For the text-containing cell, return its midpoint in (x, y) coordinate format. 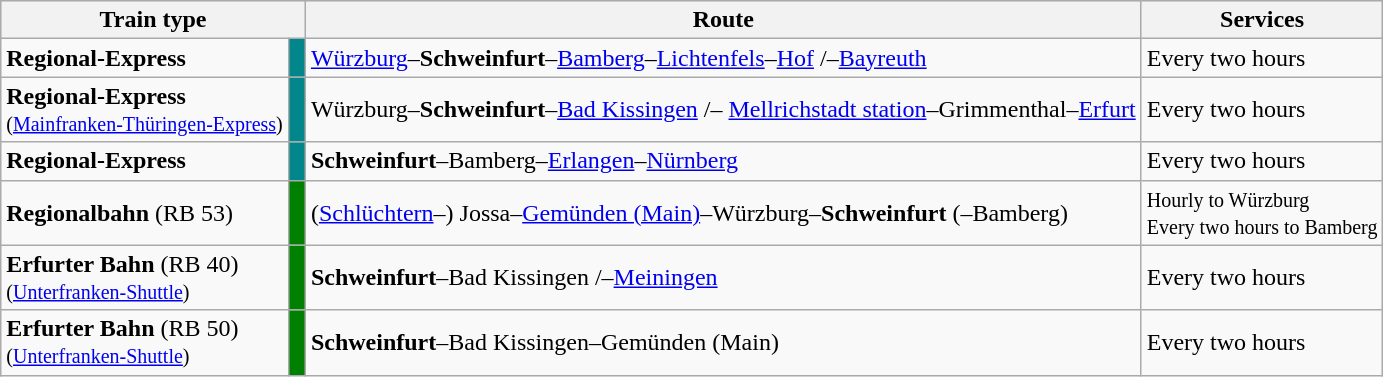
Erfurter Bahn (RB 50) (Unterfranken-Shuttle) (145, 342)
Regionalbahn (RB 53) (145, 212)
Schweinfurt–Bad Kissingen /–Meiningen (723, 278)
Services (1262, 20)
Erfurter Bahn (RB 40) (Unterfranken-Shuttle) (145, 278)
Route (723, 20)
(Schlüchtern–) Jossa–Gemünden (Main)–Würzburg–Schweinfurt (–Bamberg) (723, 212)
Regional-Express(Mainfranken-Thüringen-Express) (145, 110)
Schweinfurt–Bad Kissingen–Gemünden (Main) (723, 342)
Würzburg–Schweinfurt–Bad Kissingen /– Mellrichstadt station–Grimmenthal–Erfurt (723, 110)
Train type (154, 20)
Würzburg–Schweinfurt–Bamberg–Lichtenfels–Hof /–Bayreuth (723, 58)
Hourly to WürzburgEvery two hours to Bamberg (1262, 212)
Schweinfurt–Bamberg–Erlangen–Nürnberg (723, 161)
